For the text-containing cell, return its midpoint in (x, y) coordinate format. 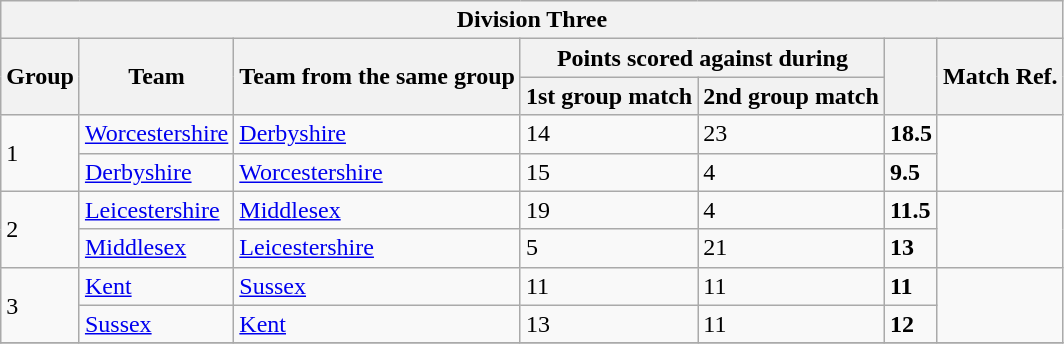
5 (608, 248)
23 (792, 134)
1 (40, 153)
18.5 (910, 134)
Group (40, 77)
9.5 (910, 172)
11.5 (910, 210)
14 (608, 134)
Match Ref. (1000, 77)
21 (792, 248)
2 (40, 229)
3 (40, 305)
Team (156, 77)
15 (608, 172)
19 (608, 210)
1st group match (608, 96)
12 (910, 324)
2nd group match (792, 96)
Division Three (532, 20)
Team from the same group (378, 77)
Points scored against during (702, 58)
